Search for the cell housing the specified text and yield its (x, y) center coordinate. 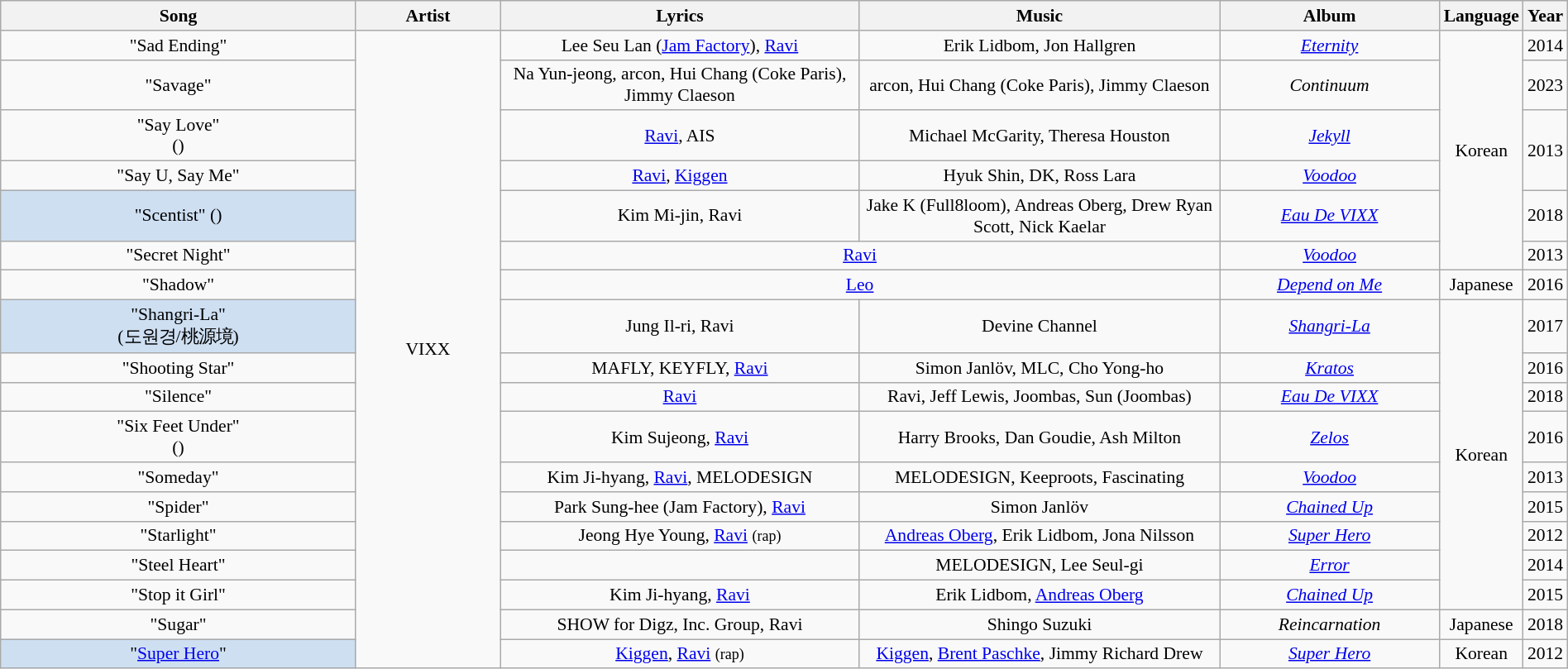
Eternity (1330, 45)
Devine Channel (1039, 326)
VIXX (428, 349)
Jeong Hye Young, Ravi (rap) (680, 536)
Shingo Suzuki (1039, 624)
Simon Janlöv, MLC, Cho Yong-ho (1039, 367)
"Sugar" (179, 624)
Zelos (1330, 437)
Error (1330, 566)
"Say U, Say Me" (179, 175)
2023 (1545, 84)
Kim Mi-jin, Ravi (680, 215)
SHOW for Digz, Inc. Group, Ravi (680, 624)
Lyrics (680, 16)
Shangri-La (1330, 326)
Album (1330, 16)
MELODESIGN, Lee Seul-gi (1039, 566)
Erik Lidbom, Jon Hallgren (1039, 45)
Kim Sujeong, Ravi (680, 437)
Ravi, Jeff Lewis, Joombas, Sun (Joombas) (1039, 397)
2017 (1545, 326)
Kim Ji-hyang, Ravi, MELODESIGN (680, 477)
"Secret Night" (179, 256)
MELODESIGN, Keeproots, Fascinating (1039, 477)
Reincarnation (1330, 624)
Music (1039, 16)
Song (179, 16)
Andreas Oberg, Erik Lidbom, Jona Nilsson (1039, 536)
Kiggen, Brent Paschke, Jimmy Richard Drew (1039, 653)
Harry Brooks, Dan Goudie, Ash Milton (1039, 437)
"Sad Ending" (179, 45)
Language (1482, 16)
Jekyll (1330, 136)
"Savage" (179, 84)
Kim Ji-hyang, Ravi (680, 595)
"Say Love"() (179, 136)
"Starlight" (179, 536)
"Super Hero" (179, 653)
Simon Janlöv (1039, 506)
Ravi, AIS (680, 136)
Kiggen, Ravi (rap) (680, 653)
"Shadow" (179, 285)
"Six Feet Under"() (179, 437)
Year (1545, 16)
Na Yun-jeong, arcon, Hui Chang (Coke Paris), Jimmy Claeson (680, 84)
Lee Seu Lan (Jam Factory), Ravi (680, 45)
"Stop it Girl" (179, 595)
Park Sung-hee (Jam Factory), Ravi (680, 506)
"Silence" (179, 397)
Erik Lidbom, Andreas Oberg (1039, 595)
Kratos (1330, 367)
Leo (860, 285)
Michael McGarity, Theresa Houston (1039, 136)
"Shooting Star" (179, 367)
MAFLY, KEYFLY, Ravi (680, 367)
Hyuk Shin, DK, Ross Lara (1039, 175)
Depend on Me (1330, 285)
Continuum (1330, 84)
"Spider" (179, 506)
"Shangri-La"(도원경/桃源境) (179, 326)
"Steel Heart" (179, 566)
"Someday" (179, 477)
"Scentist" () (179, 215)
Jake K (Full8loom), Andreas Oberg, Drew Ryan Scott, Nick Kaelar (1039, 215)
Jung Il-ri, Ravi (680, 326)
Artist (428, 16)
arcon, Hui Chang (Coke Paris), Jimmy Claeson (1039, 84)
Ravi, Kiggen (680, 175)
